Find where the given text appears and provide that cell's center as [x, y] coordinate. 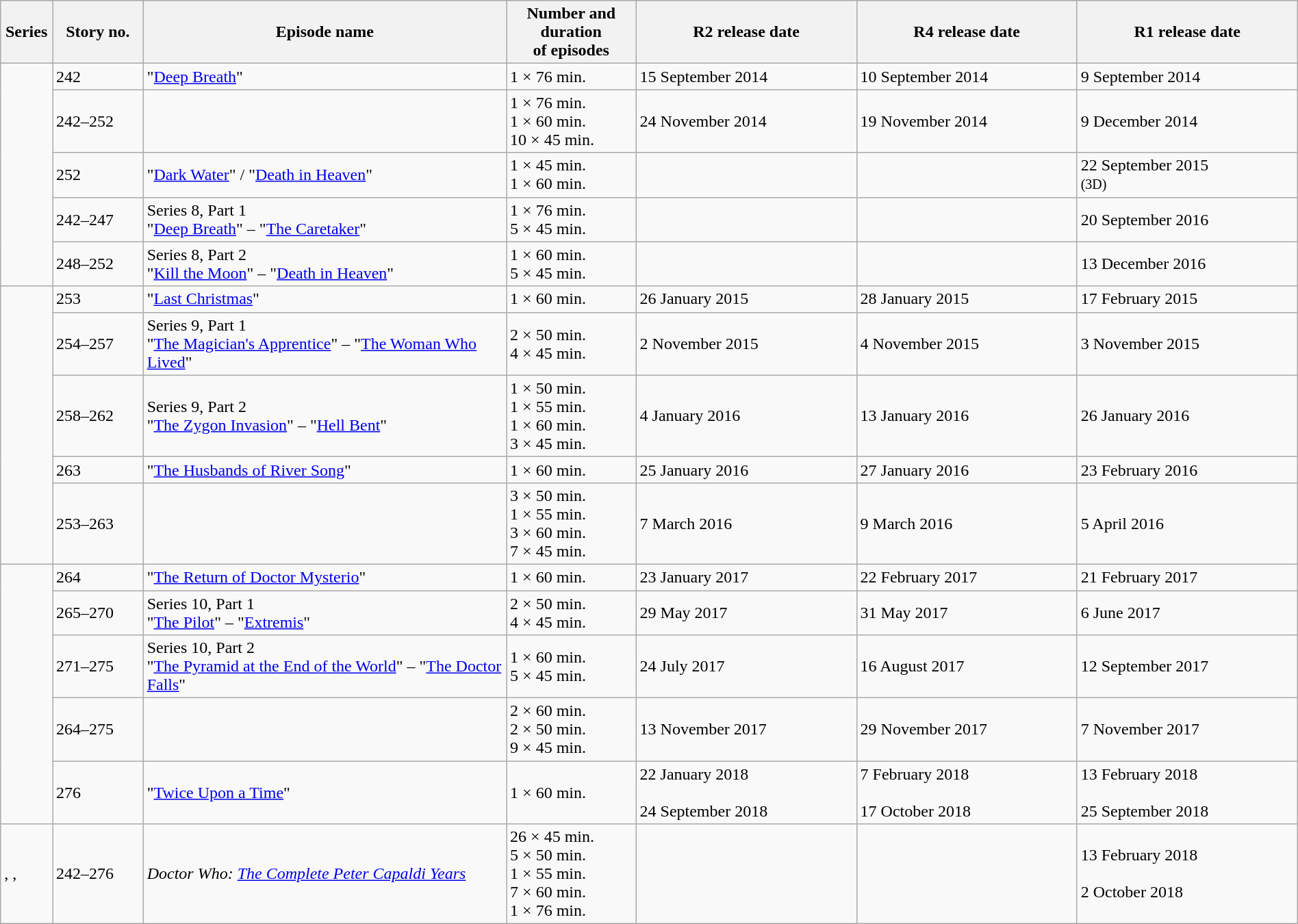
258–262 [99, 416]
24 July 2017 [746, 667]
Series [27, 32]
"Last Christmas" [324, 299]
R1 release date [1187, 32]
Series 9, Part 2"The Zygon Invasion" – "Hell Bent" [324, 416]
13 February 2018 2 October 2018 [1187, 874]
Story no. [99, 32]
3 November 2015 [1187, 344]
23 January 2017 [746, 577]
Doctor Who: The Complete Peter Capaldi Years [324, 874]
276 [99, 793]
Series 8, Part 2"Kill the Moon" – "Death in Heaven" [324, 264]
1 × 76 min. [571, 77]
242–247 [99, 219]
"The Husbands of River Song" [324, 470]
13 February 2018 25 September 2018 [1187, 793]
23 February 2016 [1187, 470]
9 March 2016 [967, 523]
26 January 2015 [746, 299]
28 January 2015 [967, 299]
254–257 [99, 344]
253–263 [99, 523]
22 February 2017 [967, 577]
1 × 50 min.1 × 55 min.1 × 60 min.3 × 45 min. [571, 416]
17 February 2015 [1187, 299]
Episode name [324, 32]
264 [99, 577]
10 September 2014 [967, 77]
"Dark Water" / "Death in Heaven" [324, 175]
9 September 2014 [1187, 77]
21 February 2017 [1187, 577]
271–275 [99, 667]
252 [99, 175]
4 November 2015 [967, 344]
15 September 2014 [746, 77]
Series 8, Part 1"Deep Breath" – "The Caretaker" [324, 219]
263 [99, 470]
27 January 2016 [967, 470]
26 × 45 min.5 × 50 min.1 × 55 min.7 × 60 min.1 × 76 min. [571, 874]
24 November 2014 [746, 121]
22 September 2015(3D) [1187, 175]
, , [27, 874]
242–276 [99, 874]
Series 10, Part 2"The Pyramid at the End of the World" – "The Doctor Falls" [324, 667]
13 January 2016 [967, 416]
26 January 2016 [1187, 416]
"Twice Upon a Time" [324, 793]
29 May 2017 [746, 612]
6 June 2017 [1187, 612]
"Deep Breath" [324, 77]
4 January 2016 [746, 416]
248–252 [99, 264]
19 November 2014 [967, 121]
13 December 2016 [1187, 264]
5 April 2016 [1187, 523]
7 February 2018 17 October 2018 [967, 793]
265–270 [99, 612]
9 December 2014 [1187, 121]
20 September 2016 [1187, 219]
1 × 76 min.5 × 45 min. [571, 219]
13 November 2017 [746, 730]
25 January 2016 [746, 470]
22 January 2018 24 September 2018 [746, 793]
Series 9, Part 1"The Magician's Apprentice" – "The Woman Who Lived" [324, 344]
242–252 [99, 121]
1 × 45 min.1 × 60 min. [571, 175]
Number and durationof episodes [571, 32]
R2 release date [746, 32]
7 March 2016 [746, 523]
29 November 2017 [967, 730]
2 November 2015 [746, 344]
264–275 [99, 730]
7 November 2017 [1187, 730]
Series 10, Part 1"The Pilot" – "Extremis" [324, 612]
3 × 50 min.1 × 55 min.3 × 60 min.7 × 45 min. [571, 523]
2 × 60 min.2 × 50 min.9 × 45 min. [571, 730]
R4 release date [967, 32]
"The Return of Doctor Mysterio" [324, 577]
242 [99, 77]
12 September 2017 [1187, 667]
253 [99, 299]
1 × 76 min.1 × 60 min.10 × 45 min. [571, 121]
31 May 2017 [967, 612]
16 August 2017 [967, 667]
